Return (X, Y) of the center of cell containing provided text 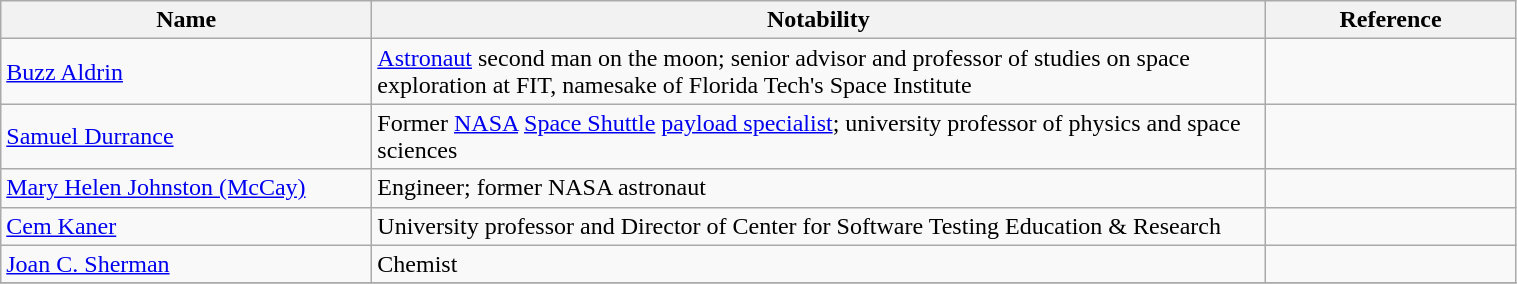
Astronaut second man on the moon; senior advisor and professor of studies on space exploration at FIT, namesake of Florida Tech's Space Institute (818, 72)
Samuel Durrance (186, 136)
Engineer; former NASA astronaut (818, 188)
Joan C. Sherman (186, 264)
Former NASA Space Shuttle payload specialist; university professor of physics and space sciences (818, 136)
Buzz Aldrin (186, 72)
Name (186, 20)
University professor and Director of Center for Software Testing Education & Research (818, 226)
Cem Kaner (186, 226)
Notability (818, 20)
Reference (1390, 20)
Chemist (818, 264)
Mary Helen Johnston (McCay) (186, 188)
